Search for the cell housing the specified text and yield its (X, Y) center coordinate. 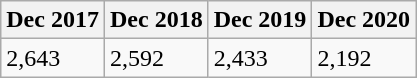
2,433 (260, 58)
Dec 2020 (364, 20)
2,192 (364, 58)
Dec 2019 (260, 20)
Dec 2017 (53, 20)
2,592 (156, 58)
2,643 (53, 58)
Dec 2018 (156, 20)
